Extract the [x, y] coordinate from the center of the cell holding the provided text.  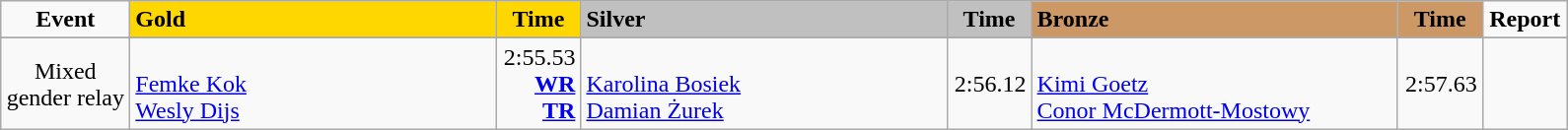
Bronze [1215, 20]
2:55.53WRTR [538, 84]
Report [1525, 20]
Kimi GoetzConor McDermott-Mostowy [1215, 84]
Mixed gender relay [65, 84]
Femke KokWesly Dijs [314, 84]
2:57.63 [1440, 84]
Silver [763, 20]
2:56.12 [989, 84]
Gold [314, 20]
Event [65, 20]
Karolina BosiekDamian Żurek [763, 84]
